For the text-containing cell, return its midpoint in [x, y] coordinate format. 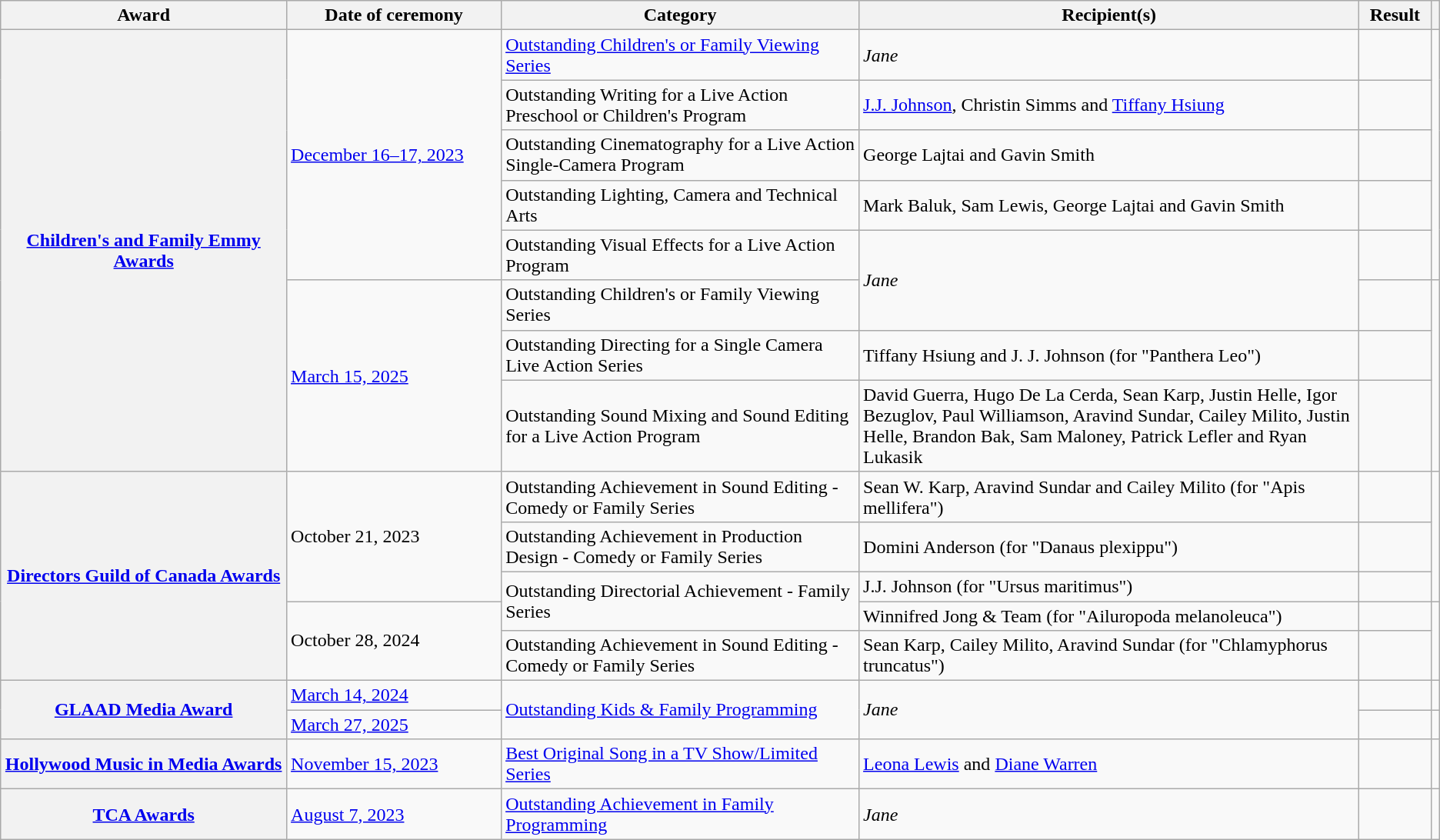
Domini Anderson (for "Danaus plexippu") [1109, 546]
Leona Lewis and Diane Warren [1109, 765]
GLAAD Media Award [144, 710]
Outstanding Cinematography for a Live Action Single-Camera Program [680, 155]
Best Original Song in a TV Show/Limited Series [680, 765]
Sean Karp, Cailey Milito, Aravind Sundar (for "Chlamyphorus truncatus") [1109, 655]
J.J. Johnson, Christin Simms and Tiffany Hsiung [1109, 105]
March 15, 2025 [394, 375]
Hollywood Music in Media Awards [144, 765]
March 14, 2024 [394, 695]
Outstanding Achievement in Production Design - Comedy or Family Series [680, 546]
Outstanding Writing for a Live Action Preschool or Children's Program [680, 105]
Result [1395, 15]
Directors Guild of Canada Awards [144, 575]
Winnifred Jong & Team (for "Ailuropoda melanoleuca") [1109, 616]
Outstanding Directing for a Single Camera Live Action Series [680, 355]
October 21, 2023 [394, 536]
Recipient(s) [1109, 15]
March 27, 2025 [394, 725]
November 15, 2023 [394, 765]
Outstanding Visual Effects for a Live Action Program [680, 255]
Date of ceremony [394, 15]
George Lajtai and Gavin Smith [1109, 155]
Outstanding Sound Mixing and Sound Editing for a Live Action Program [680, 426]
Category [680, 15]
TCA Awards [144, 814]
October 28, 2024 [394, 642]
Tiffany Hsiung and J. J. Johnson (for "Panthera Leo") [1109, 355]
Sean W. Karp, Aravind Sundar and Cailey Milito (for "Apis mellifera") [1109, 497]
December 16–17, 2023 [394, 155]
Children's and Family Emmy Awards [144, 251]
Award [144, 15]
Outstanding Lighting, Camera and Technical Arts [680, 205]
Outstanding Kids & Family Programming [680, 710]
J.J. Johnson (for "Ursus maritimus") [1109, 586]
August 7, 2023 [394, 814]
Outstanding Achievement in Family Programming [680, 814]
Outstanding Directorial Achievement - Family Series [680, 601]
Mark Baluk, Sam Lewis, George Lajtai and Gavin Smith [1109, 205]
